Output the [X, Y] coordinate of the center of the cell containing the given text.  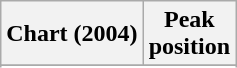
Chart (2004) [72, 34]
Peakposition [189, 34]
